Return the (X, Y) coordinate for the center point of the cell that contains the specified text.  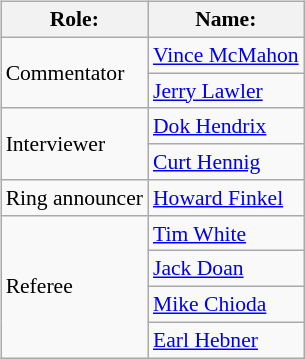
Jerry Lawler (226, 91)
Commentator (74, 72)
Vince McMahon (226, 55)
Curt Hennig (226, 162)
Howard Finkel (226, 198)
Referee (74, 286)
Interviewer (74, 144)
Earl Hebner (226, 340)
Dok Hendrix (226, 126)
Name: (226, 20)
Mike Chioda (226, 305)
Ring announcer (74, 198)
Tim White (226, 233)
Jack Doan (226, 269)
Role: (74, 20)
